For the text-containing cell, return its midpoint in [x, y] coordinate format. 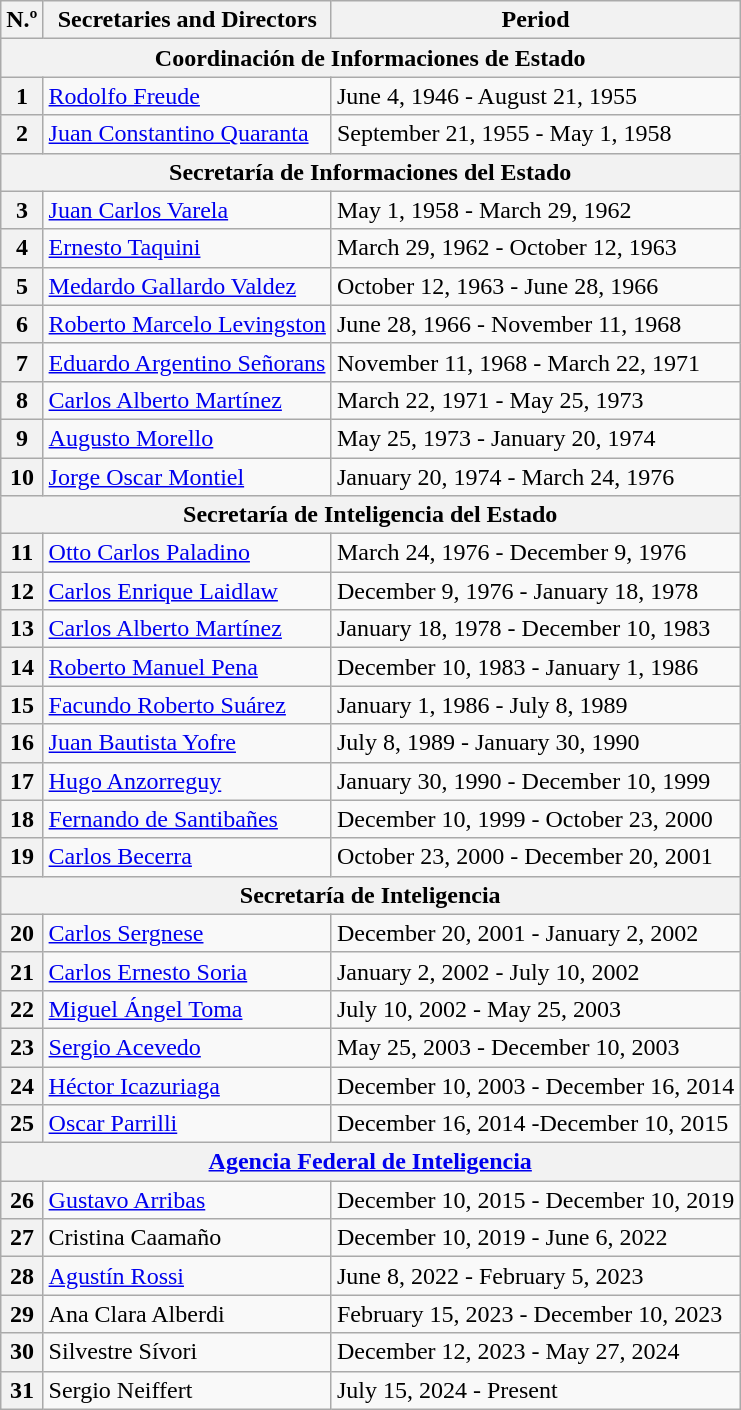
July 8, 1989 - January 30, 1990 [535, 743]
June 8, 2022 - February 5, 2023 [535, 1276]
Secretaries and Directors [187, 20]
23 [22, 1047]
January 30, 1990 - December 10, 1999 [535, 781]
Sergio Acevedo [187, 1047]
December 16, 2014 -December 10, 2015 [535, 1124]
December 10, 1983 - January 1, 1986 [535, 667]
Ernesto Taquini [187, 248]
7 [22, 362]
27 [22, 1238]
6 [22, 324]
22 [22, 1009]
May 25, 1973 - January 20, 1974 [535, 438]
14 [22, 667]
Silvestre Sívori [187, 1352]
September 21, 1955 - May 1, 1958 [535, 134]
Sergio Neiffert [187, 1390]
Medardo Gallardo Valdez [187, 286]
17 [22, 781]
Agustín Rossi [187, 1276]
21 [22, 971]
28 [22, 1276]
December 10, 2003 - December 16, 2014 [535, 1085]
Roberto Marcelo Levingston [187, 324]
4 [22, 248]
Agencia Federal de Inteligencia [370, 1162]
Carlos Ernesto Soria [187, 971]
11 [22, 553]
January 1, 1986 - July 8, 1989 [535, 705]
Rodolfo Freude [187, 96]
November 11, 1968 - March 22, 1971 [535, 362]
December 20, 2001 - January 2, 2002 [535, 933]
June 4, 1946 - August 21, 1955 [535, 96]
Augusto Morello [187, 438]
5 [22, 286]
16 [22, 743]
2 [22, 134]
Carlos Becerra [187, 857]
24 [22, 1085]
Otto Carlos Paladino [187, 553]
February 15, 2023 - December 10, 2023 [535, 1314]
Ana Clara Alberdi [187, 1314]
Carlos Sergnese [187, 933]
26 [22, 1200]
Carlos Enrique Laidlaw [187, 591]
12 [22, 591]
29 [22, 1314]
December 10, 1999 - October 23, 2000 [535, 819]
Secretaría de Inteligencia [370, 895]
July 10, 2002 - May 25, 2003 [535, 1009]
Juan Constantino Quaranta [187, 134]
March 29, 1962 - October 12, 1963 [535, 248]
Secretaría de Informaciones del Estado [370, 172]
May 25, 2003 - December 10, 2003 [535, 1047]
Fernando de Santibañes [187, 819]
October 12, 1963 - June 28, 1966 [535, 286]
Héctor Icazuriaga [187, 1085]
13 [22, 629]
Period [535, 20]
March 24, 1976 - December 9, 1976 [535, 553]
31 [22, 1390]
Oscar Parrilli [187, 1124]
30 [22, 1352]
Cristina Caamaño [187, 1238]
15 [22, 705]
March 22, 1971 - May 25, 1973 [535, 400]
10 [22, 477]
18 [22, 819]
Roberto Manuel Pena [187, 667]
Miguel Ángel Toma [187, 1009]
January 18, 1978 - December 10, 1983 [535, 629]
Secretaría de Inteligencia del Estado [370, 515]
19 [22, 857]
December 10, 2015 - December 10, 2019 [535, 1200]
July 15, 2024 - Present [535, 1390]
8 [22, 400]
Eduardo Argentino Señorans [187, 362]
9 [22, 438]
Gustavo Arribas [187, 1200]
October 23, 2000 - December 20, 2001 [535, 857]
Jorge Oscar Montiel [187, 477]
December 10, 2019 - June 6, 2022 [535, 1238]
December 9, 1976 - January 18, 1978 [535, 591]
Coordinación de Informaciones de Estado [370, 58]
N.º [22, 20]
January 20, 1974 - March 24, 1976 [535, 477]
20 [22, 933]
Juan Carlos Varela [187, 210]
May 1, 1958 - March 29, 1962 [535, 210]
January 2, 2002 - July 10, 2002 [535, 971]
Facundo Roberto Suárez [187, 705]
Juan Bautista Yofre [187, 743]
3 [22, 210]
December 12, 2023 - May 27, 2024 [535, 1352]
Hugo Anzorreguy [187, 781]
June 28, 1966 - November 11, 1968 [535, 324]
25 [22, 1124]
1 [22, 96]
